Extract the (x, y) coordinate from the center of the cell holding the provided text.  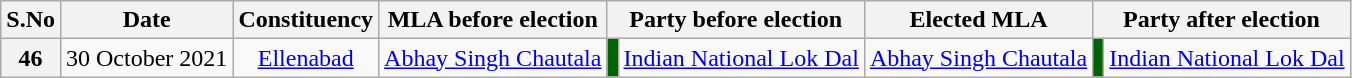
46 (31, 58)
Party before election (736, 20)
30 October 2021 (146, 58)
Ellenabad (306, 58)
Party after election (1222, 20)
MLA before election (493, 20)
S.No (31, 20)
Elected MLA (978, 20)
Constituency (306, 20)
Date (146, 20)
